Find where the given text appears and provide that cell's center as (x, y) coordinate. 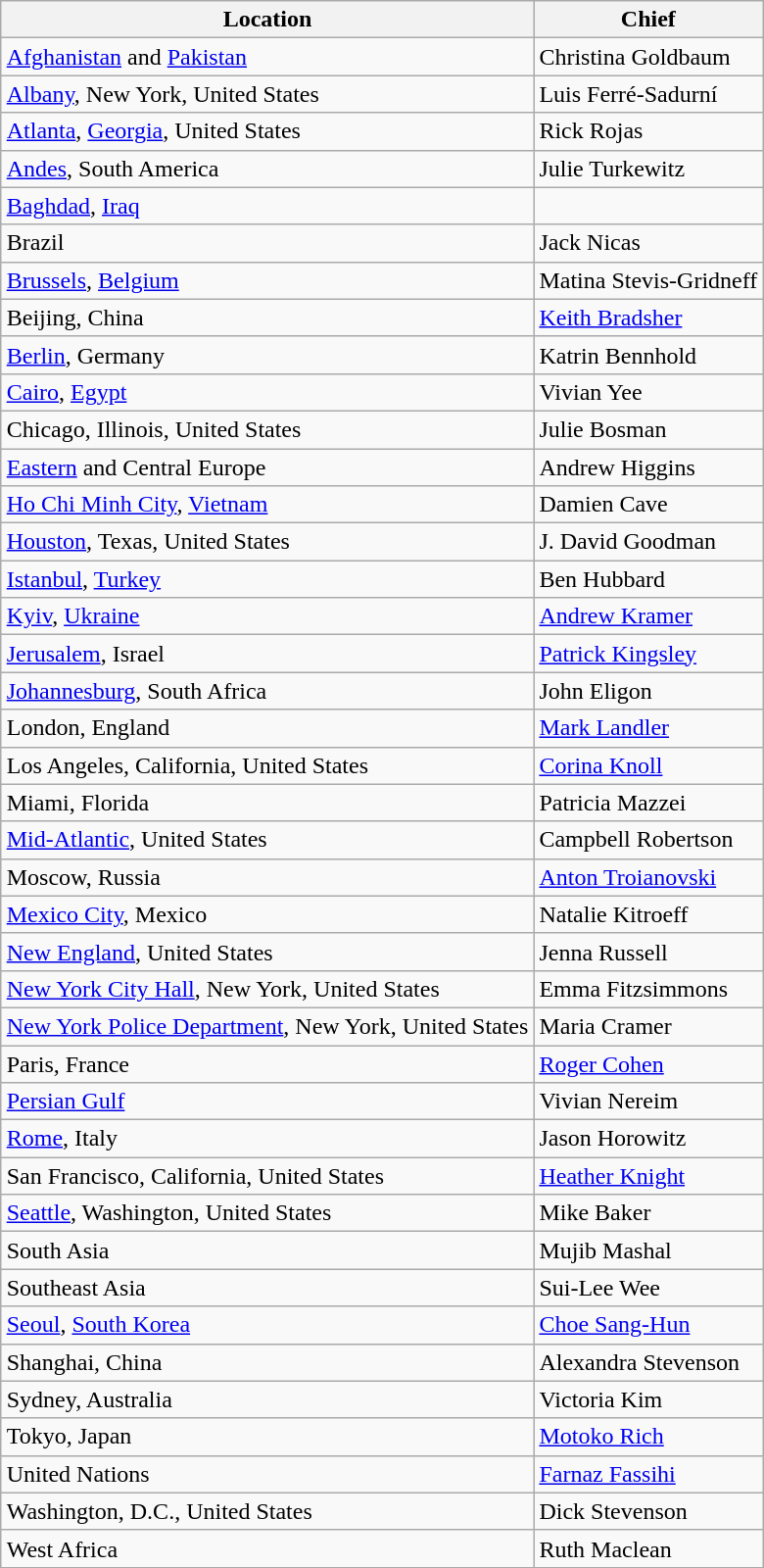
Rome, Italy (267, 1139)
Jerusalem, Israel (267, 654)
Cairo, Egypt (267, 392)
Paris, France (267, 1063)
Damien Cave (648, 505)
Ben Hubbard (648, 579)
Patricia Mazzei (648, 803)
Vivian Nereim (648, 1102)
Campbell Robertson (648, 840)
South Asia (267, 1250)
Istanbul, Turkey (267, 579)
London, England (267, 728)
Corina Knoll (648, 765)
Julie Turkewitz (648, 169)
Jack Nicas (648, 243)
Anton Troianovski (648, 877)
Chicago, Illinois, United States (267, 429)
Miami, Florida (267, 803)
Katrin Bennhold (648, 355)
Seattle, Washington, United States (267, 1213)
Persian Gulf (267, 1102)
Jenna Russell (648, 952)
Ruth Maclean (648, 1548)
Vivian Yee (648, 392)
Choe Sang-Hun (648, 1325)
Jason Horowitz (648, 1139)
Shanghai, China (267, 1362)
Christina Goldbaum (648, 57)
New England, United States (267, 952)
Location (267, 20)
Brazil (267, 243)
Chief (648, 20)
Andrew Kramer (648, 616)
Brussels, Belgium (267, 280)
Mike Baker (648, 1213)
Andrew Higgins (648, 467)
Matina Stevis-Gridneff (648, 280)
Andes, South America (267, 169)
Johannesburg, South Africa (267, 691)
Rick Rojas (648, 131)
Sui-Lee Wee (648, 1288)
Maria Cramer (648, 1026)
Emma Fitzsimmons (648, 989)
Ho Chi Minh City, Vietnam (267, 505)
Berlin, Germany (267, 355)
J. David Goodman (648, 542)
Farnaz Fassihi (648, 1474)
Natalie Kitroeff (648, 914)
Eastern and Central Europe (267, 467)
Houston, Texas, United States (267, 542)
New York Police Department, New York, United States (267, 1026)
San Francisco, California, United States (267, 1176)
Kyiv, Ukraine (267, 616)
Moscow, Russia (267, 877)
West Africa (267, 1548)
Mujib Mashal (648, 1250)
Julie Bosman (648, 429)
Roger Cohen (648, 1063)
Keith Bradsher (648, 318)
Heather Knight (648, 1176)
Beijing, China (267, 318)
United Nations (267, 1474)
Alexandra Stevenson (648, 1362)
Afghanistan and Pakistan (267, 57)
Washington, D.C., United States (267, 1511)
Albany, New York, United States (267, 94)
Mark Landler (648, 728)
Seoul, South Korea (267, 1325)
John Eligon (648, 691)
Patrick Kingsley (648, 654)
New York City Hall, New York, United States (267, 989)
Atlanta, Georgia, United States (267, 131)
Dick Stevenson (648, 1511)
Tokyo, Japan (267, 1437)
Los Angeles, California, United States (267, 765)
Southeast Asia (267, 1288)
Sydney, Australia (267, 1399)
Mid-Atlantic, United States (267, 840)
Victoria Kim (648, 1399)
Mexico City, Mexico (267, 914)
Motoko Rich (648, 1437)
Luis Ferré-Sadurní (648, 94)
Baghdad, Iraq (267, 206)
